Detect which cell encompasses the target text, then output its [X, Y] center coordinate. 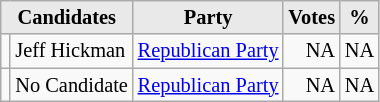
No Candidate [71, 85]
Party [208, 17]
Candidates [67, 17]
Votes [311, 17]
Jeff Hickman [71, 51]
% [360, 17]
